From the cell containing the given text, extract its center point as (x, y) coordinate. 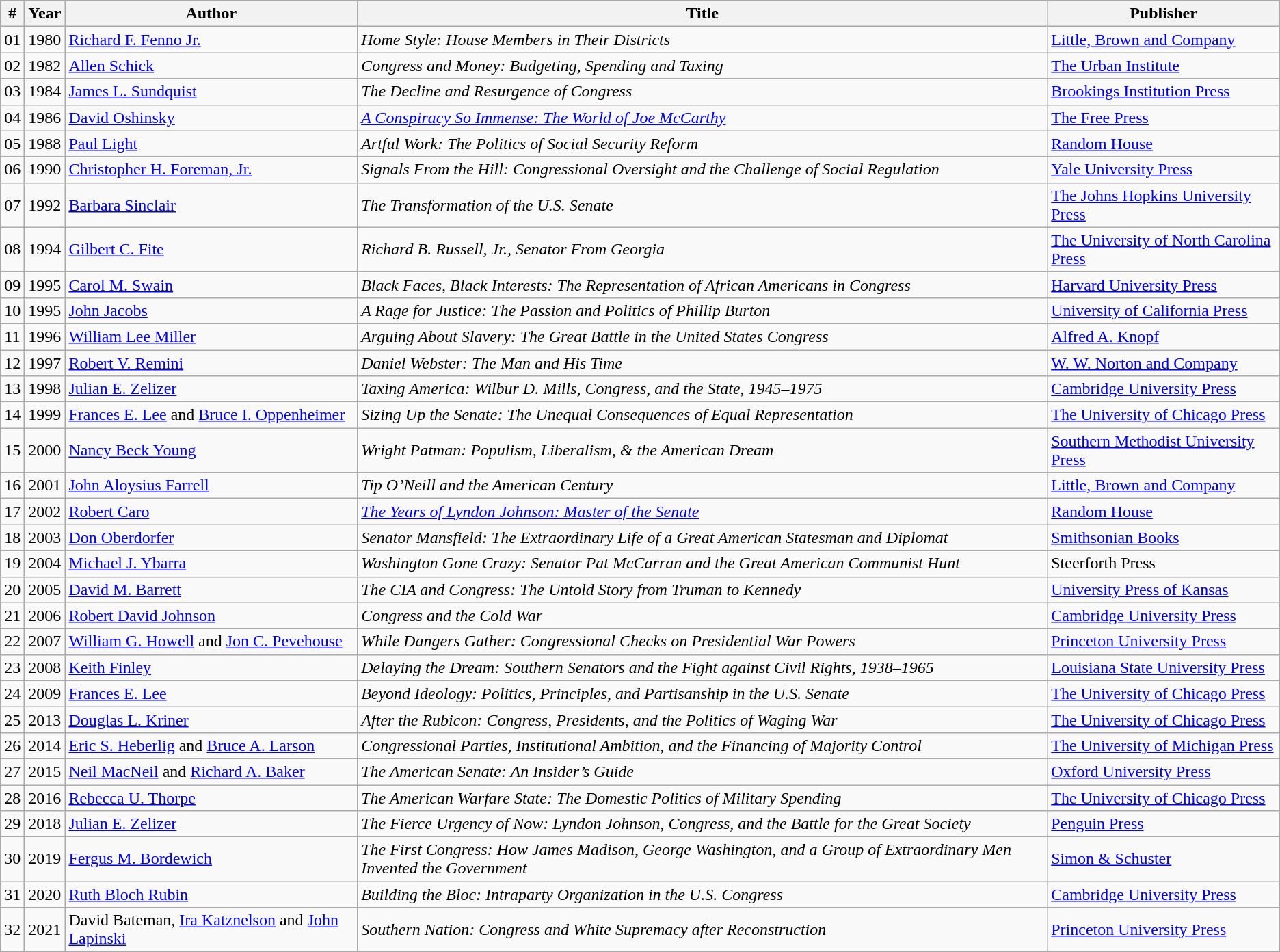
2016 (45, 798)
01 (12, 40)
Daniel Webster: The Man and His Time (703, 363)
Oxford University Press (1164, 771)
11 (12, 336)
06 (12, 170)
Robert David Johnson (211, 616)
Robert Caro (211, 512)
The Fierce Urgency of Now: Lyndon Johnson, Congress, and the Battle for the Great Society (703, 824)
31 (12, 895)
Tip O’Neill and the American Century (703, 486)
09 (12, 285)
James L. Sundquist (211, 92)
21 (12, 616)
Michael J. Ybarra (211, 564)
1994 (45, 249)
Christopher H. Foreman, Jr. (211, 170)
University of California Press (1164, 310)
25 (12, 719)
Frances E. Lee and Bruce I. Oppenheimer (211, 415)
Simon & Schuster (1164, 859)
15 (12, 450)
Washington Gone Crazy: Senator Pat McCarran and the Great American Communist Hunt (703, 564)
Home Style: House Members in Their Districts (703, 40)
Ruth Bloch Rubin (211, 895)
2014 (45, 745)
Southern Methodist University Press (1164, 450)
Congress and Money: Budgeting, Spending and Taxing (703, 66)
The Johns Hopkins University Press (1164, 205)
The University of Michigan Press (1164, 745)
The Free Press (1164, 118)
Richard B. Russell, Jr., Senator From Georgia (703, 249)
2005 (45, 590)
Sizing Up the Senate: The Unequal Consequences of Equal Representation (703, 415)
2019 (45, 859)
2008 (45, 667)
Congress and the Cold War (703, 616)
Douglas L. Kriner (211, 719)
04 (12, 118)
Louisiana State University Press (1164, 667)
Penguin Press (1164, 824)
Artful Work: The Politics of Social Security Reform (703, 144)
Neil MacNeil and Richard A. Baker (211, 771)
2007 (45, 642)
A Conspiracy So Immense: The World of Joe McCarthy (703, 118)
1984 (45, 92)
Frances E. Lee (211, 693)
22 (12, 642)
Delaying the Dream: Southern Senators and the Fight against Civil Rights, 1938–1965 (703, 667)
1996 (45, 336)
Arguing About Slavery: The Great Battle in the United States Congress (703, 336)
Barbara Sinclair (211, 205)
The American Senate: An Insider’s Guide (703, 771)
The University of North Carolina Press (1164, 249)
30 (12, 859)
20 (12, 590)
Eric S. Heberlig and Bruce A. Larson (211, 745)
13 (12, 389)
Yale University Press (1164, 170)
08 (12, 249)
19 (12, 564)
After the Rubicon: Congress, Presidents, and the Politics of Waging War (703, 719)
The First Congress: How James Madison, George Washington, and a Group of Extraordinary Men Invented the Government (703, 859)
1986 (45, 118)
2020 (45, 895)
1999 (45, 415)
05 (12, 144)
1990 (45, 170)
2002 (45, 512)
Steerforth Press (1164, 564)
Fergus M. Bordewich (211, 859)
Building the Bloc: Intraparty Organization in the U.S. Congress (703, 895)
Congressional Parties, Institutional Ambition, and the Financing of Majority Control (703, 745)
1980 (45, 40)
2018 (45, 824)
Don Oberdorfer (211, 538)
2000 (45, 450)
14 (12, 415)
1998 (45, 389)
2001 (45, 486)
2021 (45, 930)
23 (12, 667)
David M. Barrett (211, 590)
1997 (45, 363)
Black Faces, Black Interests: The Representation of African Americans in Congress (703, 285)
University Press of Kansas (1164, 590)
16 (12, 486)
The Urban Institute (1164, 66)
1992 (45, 205)
The Transformation of the U.S. Senate (703, 205)
The Decline and Resurgence of Congress (703, 92)
John Jacobs (211, 310)
12 (12, 363)
W. W. Norton and Company (1164, 363)
Gilbert C. Fite (211, 249)
A Rage for Justice: The Passion and Politics of Phillip Burton (703, 310)
Alfred A. Knopf (1164, 336)
Rebecca U. Thorpe (211, 798)
Publisher (1164, 14)
2006 (45, 616)
1988 (45, 144)
2015 (45, 771)
David Oshinsky (211, 118)
Robert V. Remini (211, 363)
27 (12, 771)
Southern Nation: Congress and White Supremacy after Reconstruction (703, 930)
Smithsonian Books (1164, 538)
02 (12, 66)
While Dangers Gather: Congressional Checks on Presidential War Powers (703, 642)
Brookings Institution Press (1164, 92)
The American Warfare State: The Domestic Politics of Military Spending (703, 798)
26 (12, 745)
Paul Light (211, 144)
29 (12, 824)
2003 (45, 538)
18 (12, 538)
Beyond Ideology: Politics, Principles, and Partisanship in the U.S. Senate (703, 693)
William G. Howell and Jon C. Pevehouse (211, 642)
William Lee Miller (211, 336)
Harvard University Press (1164, 285)
2013 (45, 719)
Taxing America: Wilbur D. Mills, Congress, and the State, 1945–1975 (703, 389)
Title (703, 14)
24 (12, 693)
Keith Finley (211, 667)
Allen Schick (211, 66)
John Aloysius Farrell (211, 486)
32 (12, 930)
03 (12, 92)
The CIA and Congress: The Untold Story from Truman to Kennedy (703, 590)
Author (211, 14)
28 (12, 798)
Carol M. Swain (211, 285)
2004 (45, 564)
Year (45, 14)
# (12, 14)
The Years of Lyndon Johnson: Master of the Senate (703, 512)
17 (12, 512)
David Bateman, Ira Katznelson and John Lapinski (211, 930)
Signals From the Hill: Congressional Oversight and the Challenge of Social Regulation (703, 170)
2009 (45, 693)
1982 (45, 66)
10 (12, 310)
07 (12, 205)
Wright Patman: Populism, Liberalism, & the American Dream (703, 450)
Senator Mansfield: The Extraordinary Life of a Great American Statesman and Diplomat (703, 538)
Nancy Beck Young (211, 450)
Richard F. Fenno Jr. (211, 40)
